Capture the cell that displays the provided text and extract its (x, y) central coordinate. 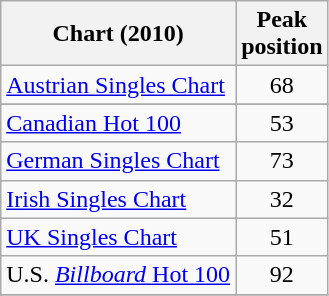
Chart (2010) (118, 34)
68 (282, 85)
51 (282, 237)
U.S. Billboard Hot 100 (118, 275)
53 (282, 123)
73 (282, 161)
German Singles Chart (118, 161)
32 (282, 199)
Peakposition (282, 34)
92 (282, 275)
UK Singles Chart (118, 237)
Irish Singles Chart (118, 199)
Canadian Hot 100 (118, 123)
Austrian Singles Chart (118, 85)
